Output the [X, Y] coordinate of the center of the cell containing the given text.  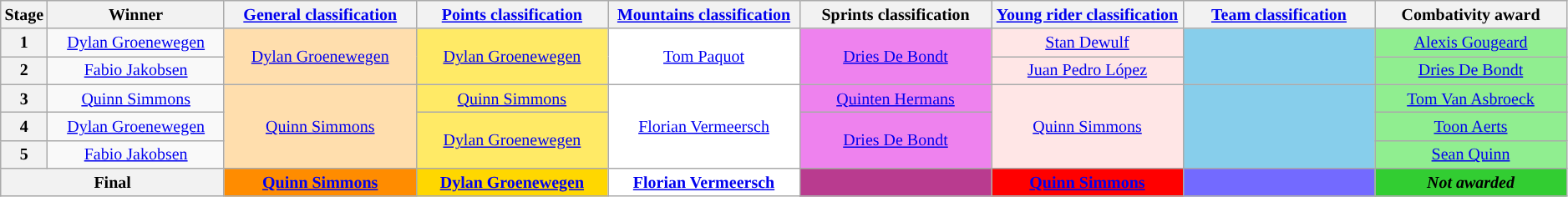
4 [24, 127]
Juan Pedro López [1088, 70]
Alexis Gougeard [1471, 43]
Quinten Hermans [896, 98]
Not awarded [1471, 182]
Stage [24, 15]
1 [24, 43]
Final [113, 182]
General classification [320, 15]
Sprints classification [896, 15]
Tom Van Asbroeck [1471, 98]
Combativity award [1471, 15]
Team classification [1279, 15]
Stan Dewulf [1088, 43]
5 [24, 154]
2 [24, 70]
Sean Quinn [1471, 154]
3 [24, 98]
Mountains classification [704, 15]
Winner [136, 15]
Points classification [512, 15]
Tom Paquot [704, 57]
Young rider classification [1088, 15]
Toon Aerts [1471, 127]
